Provide the (X, Y) coordinate of the cell's center where the given text is located.  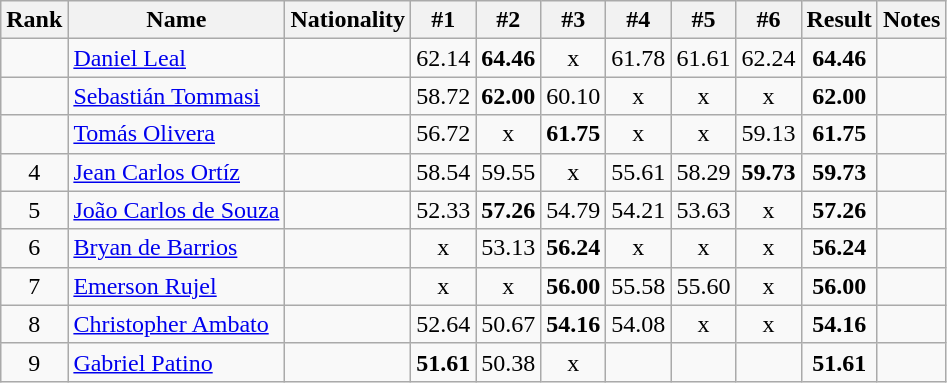
Jean Carlos Ortíz (176, 172)
61.78 (638, 58)
Rank (34, 20)
Sebastián Tommasi (176, 96)
58.54 (444, 172)
4 (34, 172)
7 (34, 286)
53.63 (704, 210)
#6 (768, 20)
54.79 (574, 210)
58.29 (704, 172)
54.21 (638, 210)
50.67 (508, 324)
53.13 (508, 248)
Christopher Ambato (176, 324)
Gabriel Patino (176, 362)
#3 (574, 20)
8 (34, 324)
55.58 (638, 286)
58.72 (444, 96)
55.60 (704, 286)
6 (34, 248)
50.38 (508, 362)
5 (34, 210)
Bryan de Barrios (176, 248)
61.61 (704, 58)
54.08 (638, 324)
56.72 (444, 134)
52.64 (444, 324)
#4 (638, 20)
62.24 (768, 58)
#5 (704, 20)
55.61 (638, 172)
#1 (444, 20)
João Carlos de Souza (176, 210)
62.14 (444, 58)
59.13 (768, 134)
59.55 (508, 172)
Emerson Rujel (176, 286)
Tomás Olivera (176, 134)
60.10 (574, 96)
Daniel Leal (176, 58)
Name (176, 20)
#2 (508, 20)
Nationality (348, 20)
52.33 (444, 210)
Notes (911, 20)
9 (34, 362)
Result (839, 20)
